Return [X, Y] of the center of cell containing provided text 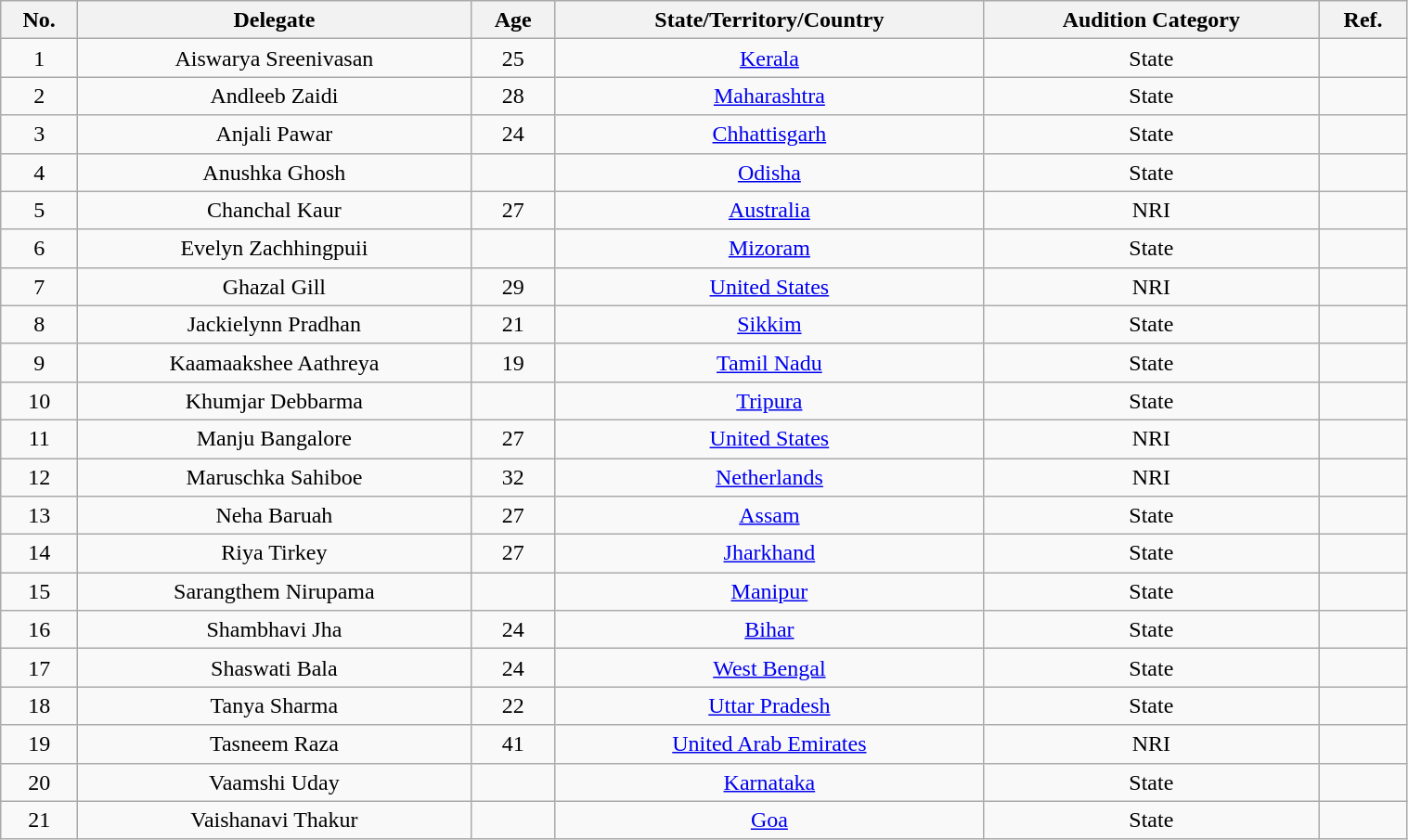
Anushka Ghosh [275, 173]
Aiswarya Sreenivasan [275, 58]
Tamil Nadu [769, 362]
Sikkim [769, 325]
Assam [769, 516]
Odisha [769, 173]
29 [512, 286]
4 [39, 173]
10 [39, 401]
Tasneem Raza [275, 744]
Karnataka [769, 782]
Sarangthem Nirupama [275, 592]
Chhattisgarh [769, 134]
Audition Category [1152, 20]
13 [39, 516]
41 [512, 744]
28 [512, 97]
Ref. [1363, 20]
20 [39, 782]
15 [39, 592]
7 [39, 286]
Manju Bangalore [275, 438]
1 [39, 58]
Australia [769, 210]
2 [39, 97]
16 [39, 629]
17 [39, 668]
Maharashtra [769, 97]
Tripura [769, 401]
Shaswati Bala [275, 668]
Andleeb Zaidi [275, 97]
11 [39, 438]
Goa [769, 821]
Shambhavi Jha [275, 629]
Vaamshi Uday [275, 782]
6 [39, 249]
22 [512, 705]
Age [512, 20]
12 [39, 477]
Netherlands [769, 477]
Neha Baruah [275, 516]
Jackielynn Pradhan [275, 325]
West Bengal [769, 668]
5 [39, 210]
Chanchal Kaur [275, 210]
9 [39, 362]
Evelyn Zachhingpuii [275, 249]
8 [39, 325]
Maruschka Sahiboe [275, 477]
Jharkhand [769, 553]
State/Territory/Country [769, 20]
Uttar Pradesh [769, 705]
32 [512, 477]
Khumjar Debbarma [275, 401]
Mizoram [769, 249]
3 [39, 134]
Bihar [769, 629]
14 [39, 553]
Manipur [769, 592]
Kerala [769, 58]
Ghazal Gill [275, 286]
25 [512, 58]
Vaishanavi Thakur [275, 821]
No. [39, 20]
Tanya Sharma [275, 705]
Riya Tirkey [275, 553]
Delegate [275, 20]
18 [39, 705]
United Arab Emirates [769, 744]
Kaamaakshee Aathreya [275, 362]
Anjali Pawar [275, 134]
